For the text-containing cell, return its midpoint in (x, y) coordinate format. 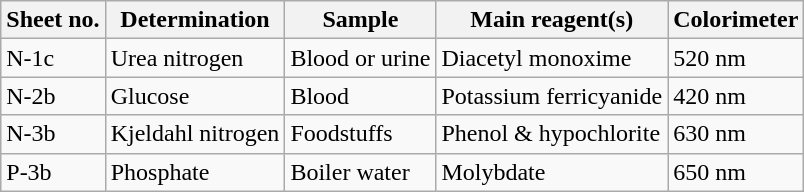
520 nm (736, 58)
Urea nitrogen (195, 58)
Potassium ferricyanide (552, 96)
P-3b (53, 172)
N-1c (53, 58)
Diacetyl monoxime (552, 58)
Phosphate (195, 172)
Phenol & hypochlorite (552, 134)
Kjeldahl nitrogen (195, 134)
420 nm (736, 96)
Sample (360, 20)
630 nm (736, 134)
Main reagent(s) (552, 20)
N-3b (53, 134)
Molybdate (552, 172)
N-2b (53, 96)
Glucose (195, 96)
Boiler water (360, 172)
Determination (195, 20)
Blood or urine (360, 58)
Colorimeter (736, 20)
650 nm (736, 172)
Blood (360, 96)
Sheet no. (53, 20)
Foodstuffs (360, 134)
